Identify which cell holds the provided text, then report its [x, y] central coordinate. 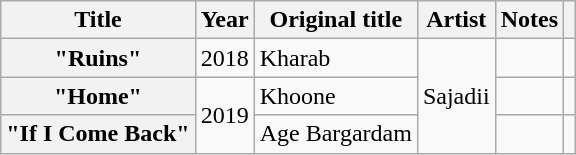
Notes [529, 20]
Age Bargardam [336, 134]
Artist [456, 20]
2019 [224, 115]
Khoone [336, 96]
Kharab [336, 58]
Year [224, 20]
Original title [336, 20]
2018 [224, 58]
Sajadii [456, 96]
"Home" [98, 96]
"Ruins" [98, 58]
Title [98, 20]
"If I Come Back" [98, 134]
